Find where the given text appears and provide that cell's center as (x, y) coordinate. 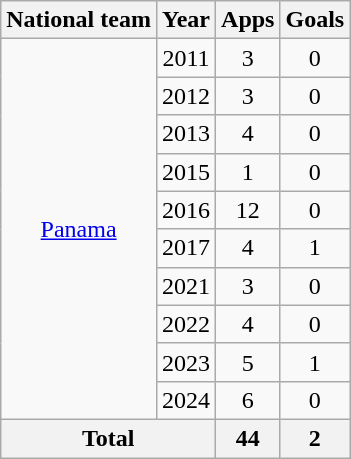
National team (79, 20)
Total (108, 438)
5 (248, 362)
12 (248, 210)
2022 (186, 324)
Panama (79, 230)
2011 (186, 58)
2017 (186, 248)
2024 (186, 400)
Goals (315, 20)
2016 (186, 210)
Apps (248, 20)
6 (248, 400)
44 (248, 438)
2013 (186, 134)
2021 (186, 286)
2015 (186, 172)
2 (315, 438)
2012 (186, 96)
Year (186, 20)
2023 (186, 362)
